Find where the given text appears and provide that cell's center as [X, Y] coordinate. 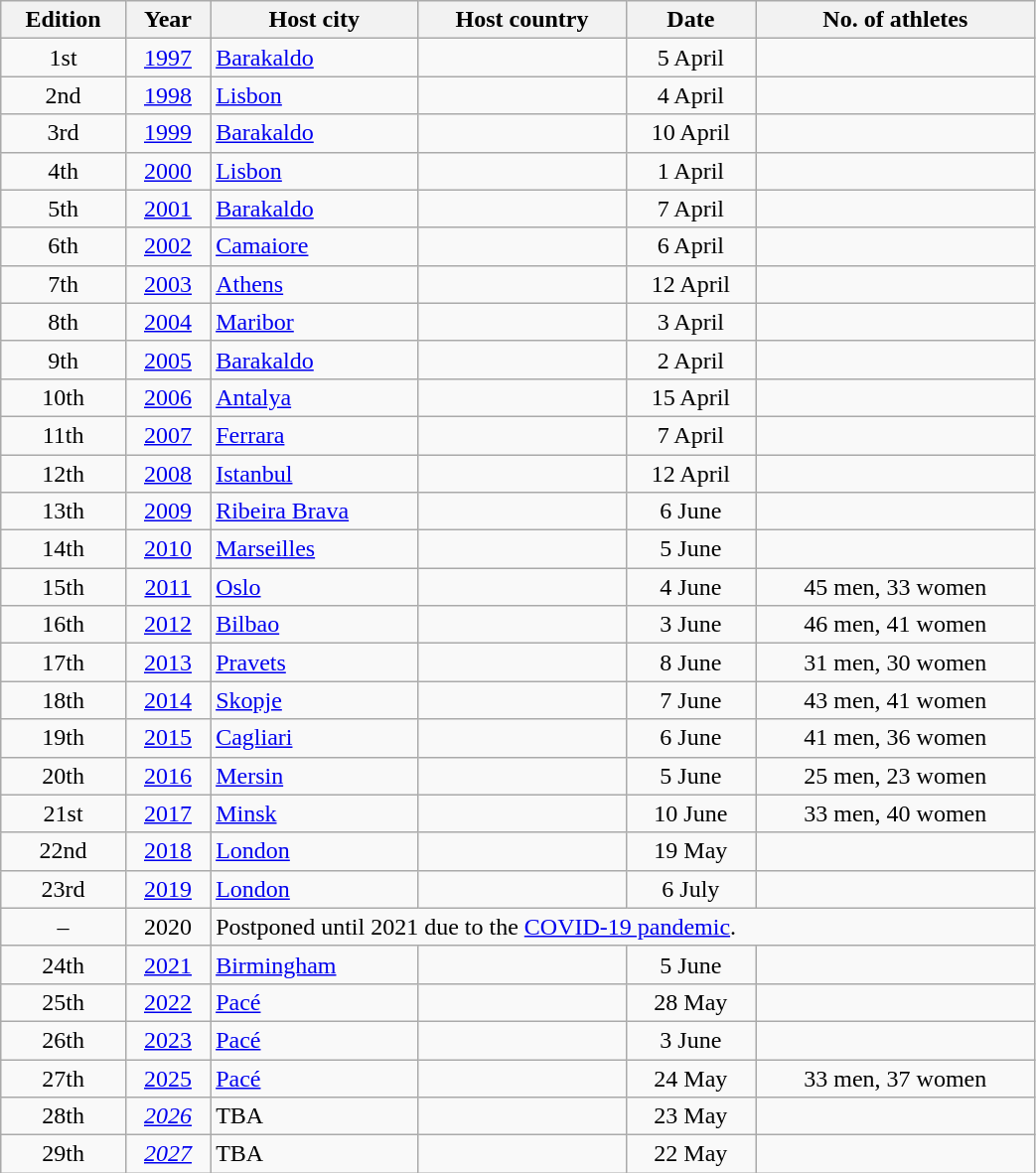
12th [64, 474]
2020 [167, 927]
10th [64, 397]
45 men, 33 women [896, 587]
11th [64, 435]
1997 [167, 58]
4 June [690, 587]
Minsk [314, 813]
2005 [167, 360]
Date [690, 20]
10 April [690, 133]
Ribeira Brava [314, 512]
Postponed until 2021 due to the COVID-19 pandemic. [623, 927]
20th [64, 776]
2021 [167, 964]
1999 [167, 133]
No. of athletes [896, 20]
24 May [690, 1078]
24th [64, 964]
27th [64, 1078]
25 men, 23 women [896, 776]
Host city [314, 20]
2nd [64, 95]
28th [64, 1116]
2016 [167, 776]
3rd [64, 133]
Antalya [314, 397]
6 July [690, 889]
19th [64, 738]
5 April [690, 58]
8 June [690, 662]
2023 [167, 1040]
Edition [64, 20]
43 men, 41 women [896, 700]
31 men, 30 women [896, 662]
23 May [690, 1116]
2 April [690, 360]
41 men, 36 women [896, 738]
26th [64, 1040]
22nd [64, 851]
2010 [167, 549]
2013 [167, 662]
2027 [167, 1154]
33 men, 37 women [896, 1078]
2019 [167, 889]
2008 [167, 474]
2018 [167, 851]
Ferrara [314, 435]
Oslo [314, 587]
2011 [167, 587]
4 April [690, 95]
15 April [690, 397]
33 men, 40 women [896, 813]
Athens [314, 284]
13th [64, 512]
3 April [690, 322]
Birmingham [314, 964]
2001 [167, 209]
1st [64, 58]
2007 [167, 435]
5th [64, 209]
1998 [167, 95]
2026 [167, 1116]
10 June [690, 813]
7th [64, 284]
2002 [167, 246]
8th [64, 322]
2006 [167, 397]
Year [167, 20]
25th [64, 1002]
2017 [167, 813]
1 April [690, 171]
21st [64, 813]
17th [64, 662]
22 May [690, 1154]
2000 [167, 171]
2009 [167, 512]
46 men, 41 women [896, 625]
4th [64, 171]
2015 [167, 738]
18th [64, 700]
Marseilles [314, 549]
Pravets [314, 662]
15th [64, 587]
6 April [690, 246]
29th [64, 1154]
Bilbao [314, 625]
Mersin [314, 776]
Camaiore [314, 246]
2022 [167, 1002]
14th [64, 549]
2004 [167, 322]
– [64, 927]
16th [64, 625]
2025 [167, 1078]
6th [64, 246]
Skopje [314, 700]
Maribor [314, 322]
28 May [690, 1002]
23rd [64, 889]
7 June [690, 700]
Host country [522, 20]
19 May [690, 851]
2003 [167, 284]
2012 [167, 625]
2014 [167, 700]
Istanbul [314, 474]
9th [64, 360]
Cagliari [314, 738]
